Locate the cell with the specified text and output its [x, y] center coordinate. 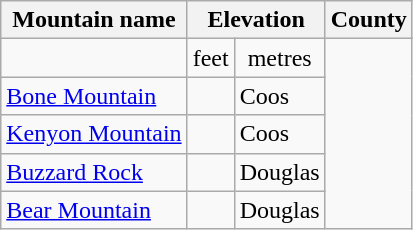
Elevation [256, 20]
Mountain name [94, 20]
metres [280, 58]
Bone Mountain [94, 96]
County [368, 20]
Bear Mountain [94, 210]
Buzzard Rock [94, 172]
feet [210, 58]
Kenyon Mountain [94, 134]
